Extract the [x, y] coordinate from the center of the cell holding the provided text.  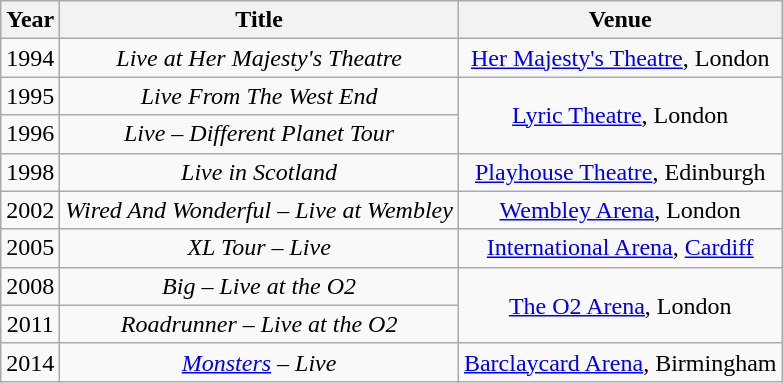
Roadrunner – Live at the O2 [260, 324]
Playhouse Theatre, Edinburgh [620, 172]
Monsters – Live [260, 362]
Live From The West End [260, 96]
2008 [30, 286]
XL Tour – Live [260, 248]
Lyric Theatre, London [620, 115]
Wired And Wonderful – Live at Wembley [260, 210]
Barclaycard Arena, Birmingham [620, 362]
The O2 Arena, London [620, 305]
Live at Her Majesty's Theatre [260, 58]
1994 [30, 58]
Title [260, 20]
Big – Live at the O2 [260, 286]
1996 [30, 134]
2005 [30, 248]
1998 [30, 172]
1995 [30, 96]
Her Majesty's Theatre, London [620, 58]
Live – Different Planet Tour [260, 134]
Venue [620, 20]
2011 [30, 324]
2014 [30, 362]
Live in Scotland [260, 172]
International Arena, Cardiff [620, 248]
Year [30, 20]
Wembley Arena, London [620, 210]
2002 [30, 210]
